Determine the (x, y) coordinate at the center of the cell enclosing the given text.  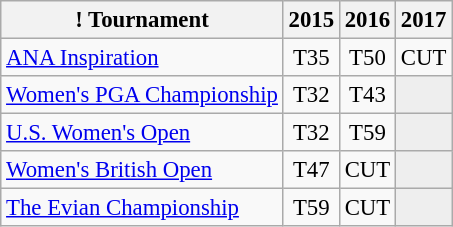
T35 (311, 58)
U.S. Women's Open (142, 133)
T50 (367, 58)
T43 (367, 95)
ANA Inspiration (142, 58)
T47 (311, 170)
! Tournament (142, 20)
2015 (311, 20)
Women's PGA Championship (142, 95)
Women's British Open (142, 170)
2016 (367, 20)
2017 (424, 20)
The Evian Championship (142, 208)
